Return the [x, y] coordinate for the center point of the cell that contains the specified text.  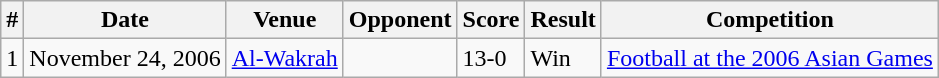
Football at the 2006 Asian Games [770, 58]
1 [12, 58]
# [12, 20]
Result [563, 20]
Win [563, 58]
13-0 [491, 58]
Opponent [400, 20]
Venue [284, 20]
Score [491, 20]
Date [125, 20]
November 24, 2006 [125, 58]
Competition [770, 20]
Al-Wakrah [284, 58]
